Identify which cell holds the provided text, then report its [X, Y] central coordinate. 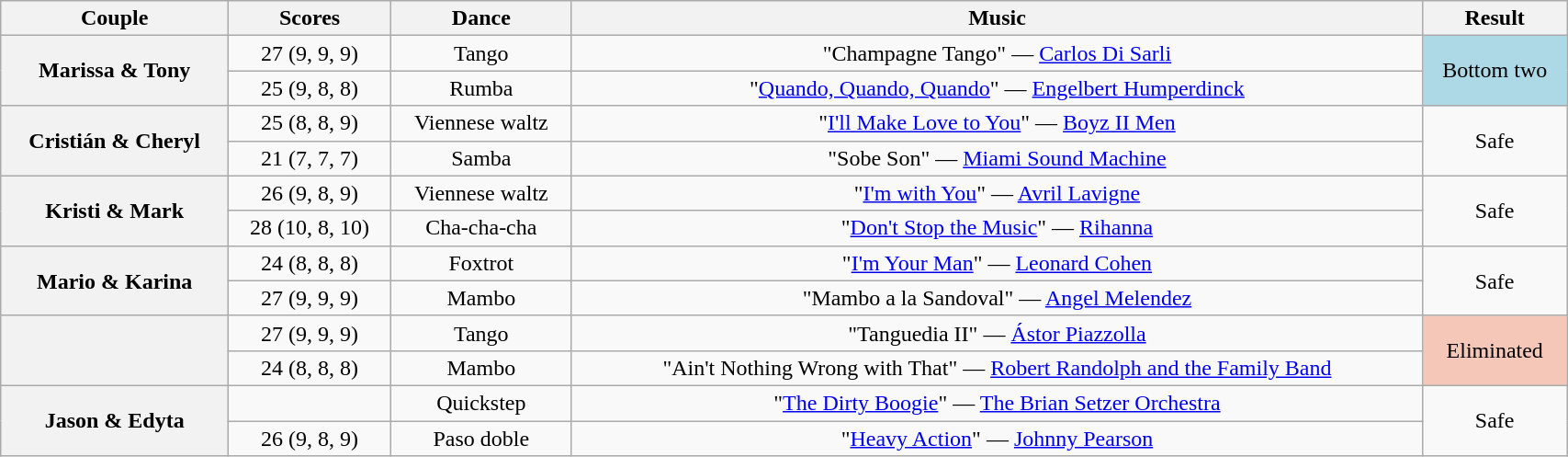
Mario & Karina [115, 280]
21 (7, 7, 7) [310, 158]
Cha-cha-cha [481, 228]
"Champagne Tango" — Carlos Di Sarli [998, 53]
"I'm with You" — Avril Lavigne [998, 193]
"Sobe Son" — Miami Sound Machine [998, 158]
"I'll Make Love to You" — Boyz II Men [998, 123]
"Quando, Quando, Quando" — Engelbert Humperdinck [998, 88]
25 (8, 8, 9) [310, 123]
28 (10, 8, 10) [310, 228]
Marissa & Tony [115, 71]
Eliminated [1495, 350]
"Mambo a la Sandoval" — Angel Melendez [998, 298]
"The Dirty Boogie" — The Brian Setzer Orchestra [998, 403]
25 (9, 8, 8) [310, 88]
Jason & Edyta [115, 420]
"I'm Your Man" — Leonard Cohen [998, 263]
Samba [481, 158]
"Heavy Action" — Johnny Pearson [998, 439]
Scores [310, 18]
Bottom two [1495, 71]
Dance [481, 18]
Music [998, 18]
Cristián & Cheryl [115, 141]
Quickstep [481, 403]
Paso doble [481, 439]
"Don't Stop the Music" — Rihanna [998, 228]
Kristi & Mark [115, 211]
"Tanguedia II" — Ástor Piazzolla [998, 333]
Couple [115, 18]
"Ain't Nothing Wrong with That" — Robert Randolph and the Family Band [998, 368]
Foxtrot [481, 263]
Rumba [481, 88]
Result [1495, 18]
